Scan for the cell matching the given text and deliver its [X, Y] coordinate at center. 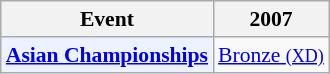
Bronze (XD) [271, 55]
Event [107, 19]
Asian Championships [107, 55]
2007 [271, 19]
